Identify which cell holds the provided text, then report its (x, y) central coordinate. 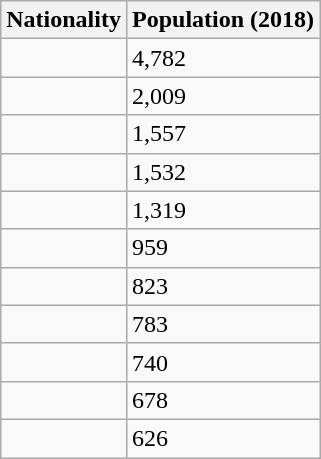
Population (2018) (222, 20)
1,557 (222, 134)
678 (222, 400)
1,532 (222, 172)
740 (222, 362)
4,782 (222, 58)
Nationality (64, 20)
626 (222, 438)
823 (222, 286)
1,319 (222, 210)
2,009 (222, 96)
959 (222, 248)
783 (222, 324)
